Detect which cell encompasses the target text, then output its (x, y) center coordinate. 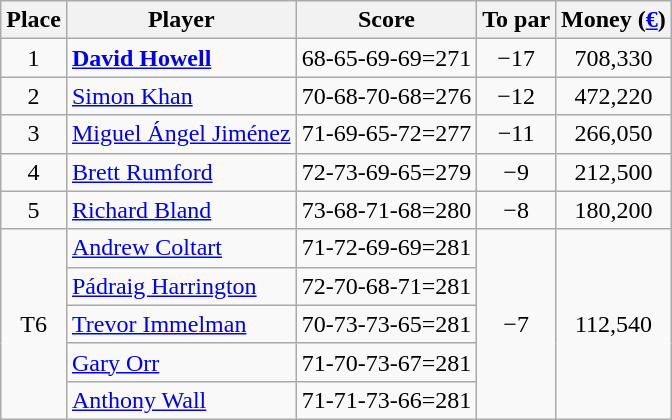
212,500 (614, 172)
David Howell (181, 58)
Money (€) (614, 20)
−11 (516, 134)
Simon Khan (181, 96)
To par (516, 20)
70-73-73-65=281 (386, 324)
−8 (516, 210)
Andrew Coltart (181, 248)
Brett Rumford (181, 172)
Miguel Ángel Jiménez (181, 134)
68-65-69-69=271 (386, 58)
−12 (516, 96)
Player (181, 20)
3 (34, 134)
Gary Orr (181, 362)
5 (34, 210)
71-69-65-72=277 (386, 134)
Place (34, 20)
112,540 (614, 324)
−17 (516, 58)
71-71-73-66=281 (386, 400)
180,200 (614, 210)
−9 (516, 172)
72-70-68-71=281 (386, 286)
T6 (34, 324)
−7 (516, 324)
71-72-69-69=281 (386, 248)
Pádraig Harrington (181, 286)
1 (34, 58)
Richard Bland (181, 210)
4 (34, 172)
72-73-69-65=279 (386, 172)
2 (34, 96)
73-68-71-68=280 (386, 210)
70-68-70-68=276 (386, 96)
Score (386, 20)
71-70-73-67=281 (386, 362)
Anthony Wall (181, 400)
Trevor Immelman (181, 324)
708,330 (614, 58)
266,050 (614, 134)
472,220 (614, 96)
